Return the [x, y] coordinate for the center point of the cell that contains the specified text.  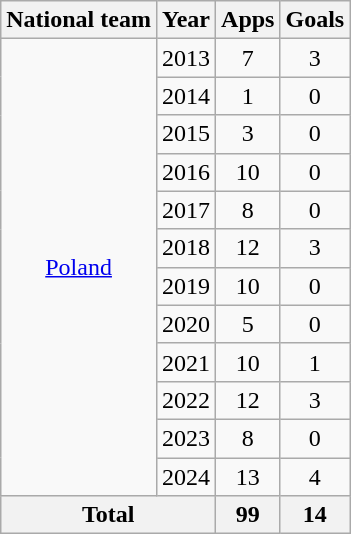
2020 [186, 324]
2016 [186, 172]
National team [79, 20]
2015 [186, 134]
Year [186, 20]
2013 [186, 58]
14 [315, 515]
2017 [186, 210]
Goals [315, 20]
2024 [186, 477]
2019 [186, 286]
5 [248, 324]
2018 [186, 248]
99 [248, 515]
2022 [186, 400]
Poland [79, 268]
4 [315, 477]
2021 [186, 362]
7 [248, 58]
Total [108, 515]
13 [248, 477]
2014 [186, 96]
2023 [186, 438]
Apps [248, 20]
